Detect which cell encompasses the target text, then output its (x, y) center coordinate. 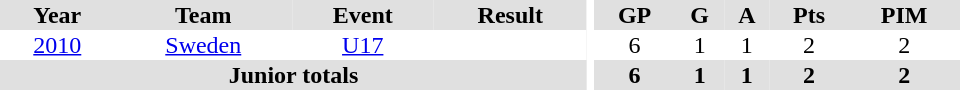
Sweden (204, 45)
GP (635, 15)
Junior totals (294, 75)
A (747, 15)
G (700, 15)
Result (511, 15)
PIM (904, 15)
2010 (58, 45)
Year (58, 15)
U17 (363, 45)
Event (363, 15)
Team (204, 15)
Pts (810, 15)
